Search for the cell housing the specified text and yield its [X, Y] center coordinate. 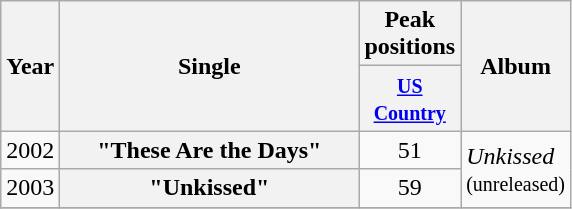
US Country [410, 98]
Unkissed(unreleased) [516, 169]
Album [516, 66]
Year [30, 66]
Single [210, 66]
Peak positions [410, 34]
59 [410, 188]
51 [410, 150]
2002 [30, 150]
"These Are the Days" [210, 150]
2003 [30, 188]
"Unkissed" [210, 188]
